Provide the (x, y) coordinate of the cell's center where the given text is located.  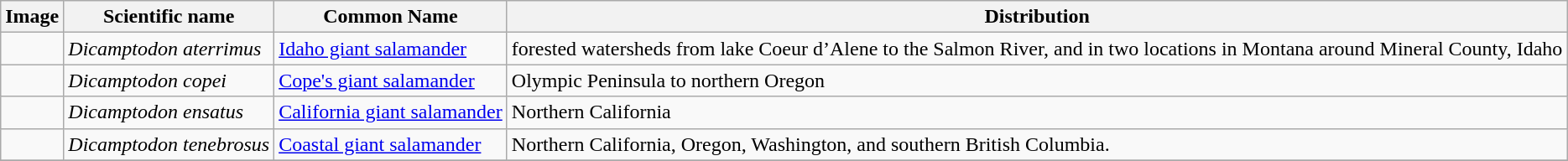
Olympic Peninsula to northern Oregon (1037, 80)
Idaho giant salamander (391, 49)
Dicamptodon aterrimus (169, 49)
Dicamptodon tenebrosus (169, 144)
forested watersheds from lake Coeur d’Alene to the Salmon River, and in two locations in Montana around Mineral County, Idaho (1037, 49)
Cope's giant salamander (391, 80)
Scientific name (169, 17)
Northern California, Oregon, Washington, and southern British Columbia. (1037, 144)
Northern California (1037, 112)
Image (32, 17)
Distribution (1037, 17)
California giant salamander (391, 112)
Coastal giant salamander (391, 144)
Dicamptodon copei (169, 80)
Common Name (391, 17)
Dicamptodon ensatus (169, 112)
